Identify which cell holds the provided text, then report its (x, y) central coordinate. 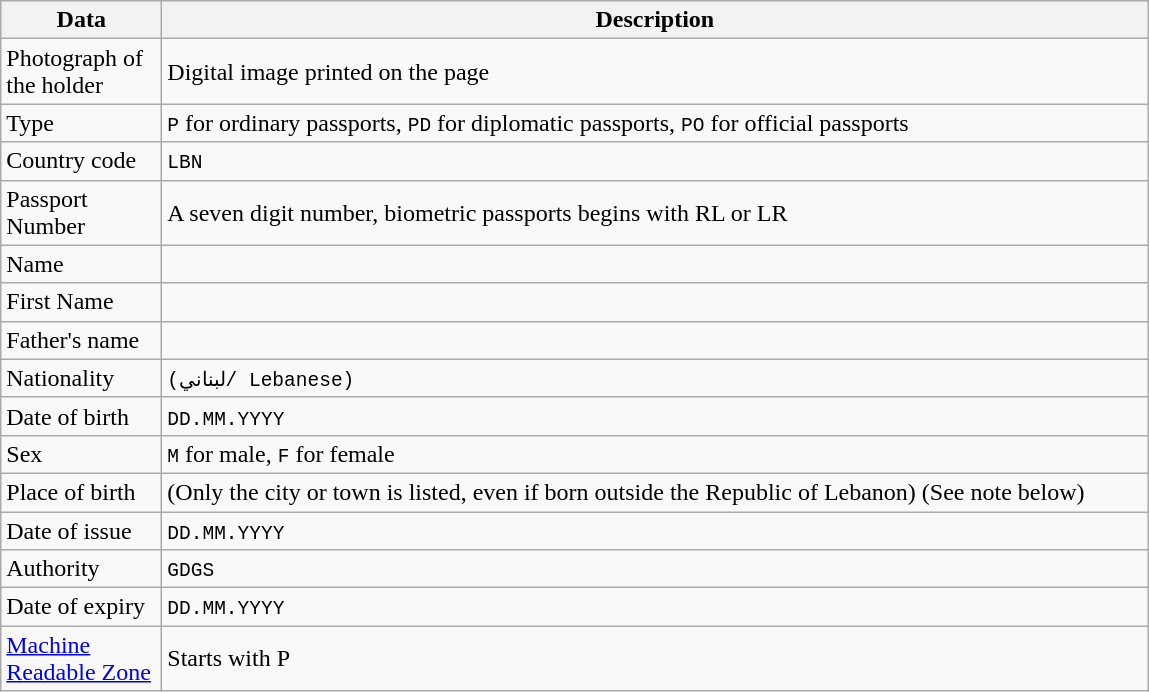
LBN (655, 161)
A seven digit number, biometric passports begins with RL or LR (655, 212)
Father's name (82, 340)
Data (82, 20)
Digital image printed on the page (655, 72)
(Only the city or town is listed, even if born outside the Republic of Lebanon) (See note below) (655, 492)
Passport Number (82, 212)
Place of birth (82, 492)
Description (655, 20)
Name (82, 264)
Type (82, 123)
Date of birth (82, 416)
Starts with P (655, 658)
Photograph of the holder (82, 72)
Date of expiry (82, 607)
P for ordinary passports, PD for diplomatic passports, PO for official passports (655, 123)
Nationality (82, 378)
M for male, F for female (655, 454)
First Name (82, 302)
Date of issue (82, 531)
GDGS (655, 569)
Authority (82, 569)
Sex (82, 454)
Machine Readable Zone (82, 658)
(لبناني/ Lebanese) (655, 378)
Country code (82, 161)
